From the cell containing the given text, extract its center point as (x, y) coordinate. 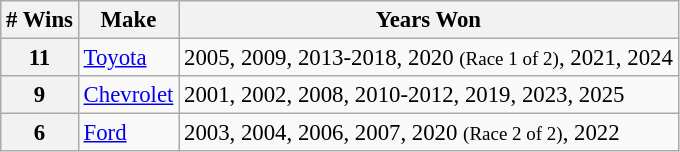
2003, 2004, 2006, 2007, 2020 (Race 2 of 2), 2022 (428, 133)
11 (40, 58)
9 (40, 95)
Years Won (428, 20)
Chevrolet (128, 95)
2005, 2009, 2013-2018, 2020 (Race 1 of 2), 2021, 2024 (428, 58)
Make (128, 20)
Toyota (128, 58)
2001, 2002, 2008, 2010-2012, 2019, 2023, 2025 (428, 95)
6 (40, 133)
# Wins (40, 20)
Ford (128, 133)
